Detect which cell encompasses the target text, then output its (x, y) center coordinate. 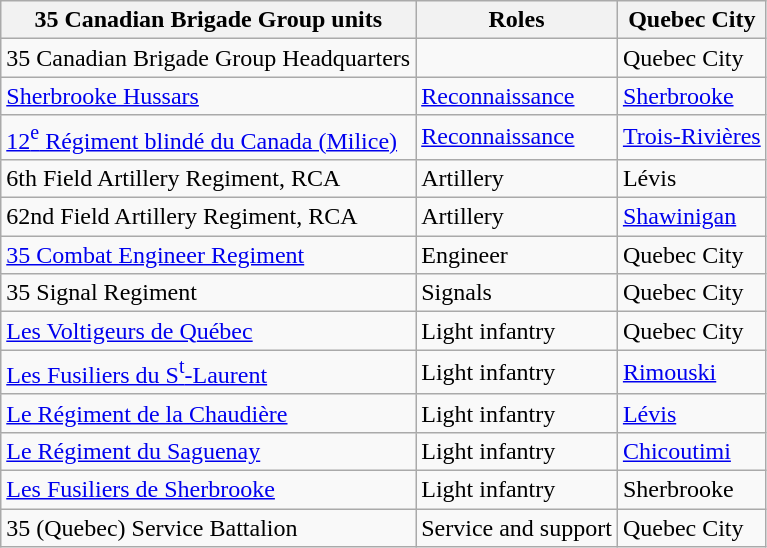
Rimouski (692, 372)
Sherbrooke Hussars (208, 96)
Shawinigan (692, 217)
Le Régiment du Saguenay (208, 451)
35 Signal Regiment (208, 293)
Les Fusiliers de Sherbrooke (208, 489)
62nd Field Artillery Regiment, RCA (208, 217)
Signals (517, 293)
6th Field Artillery Regiment, RCA (208, 178)
Trois-Rivières (692, 138)
35 Canadian Brigade Group units (208, 20)
12e Régiment blindé du Canada (Milice) (208, 138)
Engineer (517, 255)
35 Combat Engineer Regiment (208, 255)
Les Fusiliers du St-Laurent (208, 372)
Service and support (517, 528)
Roles (517, 20)
Les Voltigeurs de Québec (208, 331)
Le Régiment de la Chaudière (208, 413)
Chicoutimi (692, 451)
35 Canadian Brigade Group Headquarters (208, 58)
35 (Quebec) Service Battalion (208, 528)
